From the cell containing the given text, extract its center point as (X, Y) coordinate. 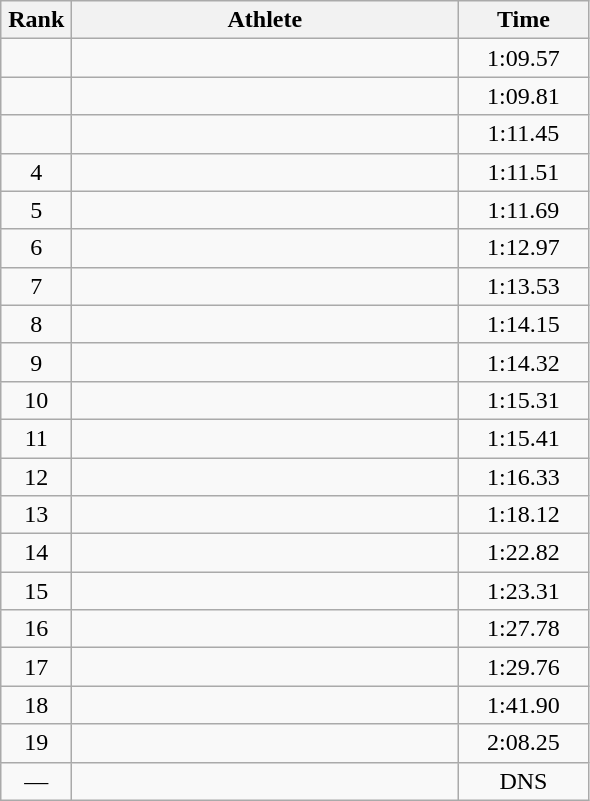
1:27.78 (524, 629)
9 (36, 362)
1:11.45 (524, 134)
7 (36, 286)
1:14.32 (524, 362)
Time (524, 20)
1:22.82 (524, 553)
12 (36, 477)
4 (36, 172)
— (36, 781)
1:11.69 (524, 210)
6 (36, 248)
2:08.25 (524, 743)
16 (36, 629)
17 (36, 667)
8 (36, 324)
13 (36, 515)
Rank (36, 20)
1:09.57 (524, 58)
15 (36, 591)
1:15.31 (524, 400)
1:16.33 (524, 477)
11 (36, 438)
1:13.53 (524, 286)
1:15.41 (524, 438)
10 (36, 400)
14 (36, 553)
1:41.90 (524, 705)
1:09.81 (524, 96)
18 (36, 705)
1:18.12 (524, 515)
Athlete (265, 20)
1:14.15 (524, 324)
19 (36, 743)
1:29.76 (524, 667)
1:12.97 (524, 248)
DNS (524, 781)
5 (36, 210)
1:23.31 (524, 591)
1:11.51 (524, 172)
